Locate the cell with the specified text and output its [X, Y] center coordinate. 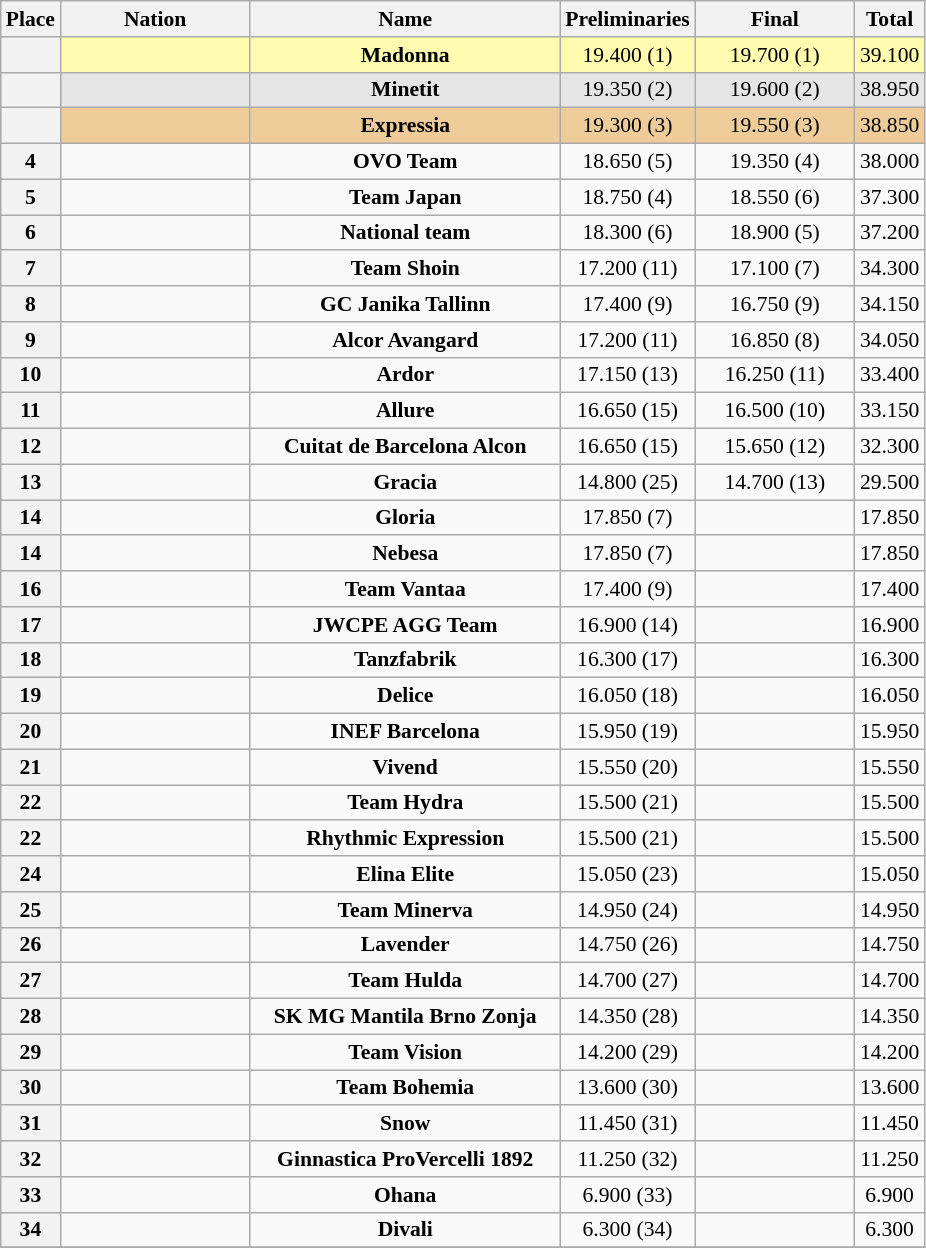
18.300 (6) [627, 233]
15.950 (19) [627, 732]
19.550 (3) [775, 126]
Team Vantaa [405, 589]
11.250 (32) [627, 1159]
33.400 [890, 375]
19.600 (2) [775, 90]
Ohana [405, 1195]
Name [405, 19]
Team Minerva [405, 910]
19.700 (1) [775, 55]
6 [30, 233]
19.350 (4) [775, 162]
16.900 (14) [627, 625]
Team Hydra [405, 803]
34 [30, 1230]
16.250 (11) [775, 375]
Team Shoin [405, 269]
Delice [405, 696]
6.900 [890, 1195]
10 [30, 375]
Final [775, 19]
38.000 [890, 162]
38.850 [890, 126]
6.300 (34) [627, 1230]
Expressia [405, 126]
Rhythmic Expression [405, 839]
33.150 [890, 411]
16.050 (18) [627, 696]
Ardor [405, 375]
16.850 (8) [775, 340]
Team Japan [405, 197]
JWCPE AGG Team [405, 625]
Total [890, 19]
19.400 (1) [627, 55]
6.300 [890, 1230]
34.300 [890, 269]
31 [30, 1124]
18.900 (5) [775, 233]
17 [30, 625]
Team Vision [405, 1052]
37.200 [890, 233]
16.900 [890, 625]
5 [30, 197]
Place [30, 19]
Nebesa [405, 554]
7 [30, 269]
INEF Barcelona [405, 732]
Minetit [405, 90]
Allure [405, 411]
Cuitat de Barcelona Alcon [405, 447]
17.150 (13) [627, 375]
29.500 [890, 482]
OVO Team [405, 162]
17.100 (7) [775, 269]
15.550 (20) [627, 767]
Gloria [405, 518]
34.150 [890, 304]
20 [30, 732]
16.300 (17) [627, 660]
14.750 (26) [627, 945]
14.700 (27) [627, 981]
Madonna [405, 55]
16 [30, 589]
11.250 [890, 1159]
14.950 (24) [627, 910]
37.300 [890, 197]
15.950 [890, 732]
Snow [405, 1124]
Tanzfabrik [405, 660]
National team [405, 233]
32.300 [890, 447]
13 [30, 482]
39.100 [890, 55]
16.750 (9) [775, 304]
6.900 (33) [627, 1195]
14.350 (28) [627, 1017]
13.600 [890, 1088]
Team Hulda [405, 981]
32 [30, 1159]
11 [30, 411]
18.650 (5) [627, 162]
15.050 [890, 874]
25 [30, 910]
16.050 [890, 696]
15.550 [890, 767]
11.450 [890, 1124]
28 [30, 1017]
14.750 [890, 945]
4 [30, 162]
9 [30, 340]
14.700 (13) [775, 482]
18.550 (6) [775, 197]
14.700 [890, 981]
Preliminaries [627, 19]
34.050 [890, 340]
11.450 (31) [627, 1124]
Elina Elite [405, 874]
19.350 (2) [627, 90]
16.500 (10) [775, 411]
15.050 (23) [627, 874]
GC Janika Tallinn [405, 304]
Vivend [405, 767]
14.800 (25) [627, 482]
8 [30, 304]
Nation [155, 19]
14.350 [890, 1017]
14.200 (29) [627, 1052]
Divali [405, 1230]
19.300 (3) [627, 126]
17.400 [890, 589]
Ginnastica ProVercelli 1892 [405, 1159]
18 [30, 660]
18.750 (4) [627, 197]
Team Bohemia [405, 1088]
14.200 [890, 1052]
15.650 (12) [775, 447]
30 [30, 1088]
24 [30, 874]
29 [30, 1052]
14.950 [890, 910]
Gracia [405, 482]
26 [30, 945]
19 [30, 696]
12 [30, 447]
21 [30, 767]
33 [30, 1195]
Lavender [405, 945]
Alcor Avangard [405, 340]
SK MG Mantila Brno Zonja [405, 1017]
16.300 [890, 660]
13.600 (30) [627, 1088]
38.950 [890, 90]
27 [30, 981]
